Determine the [X, Y] coordinate at the center of the cell enclosing the given text.  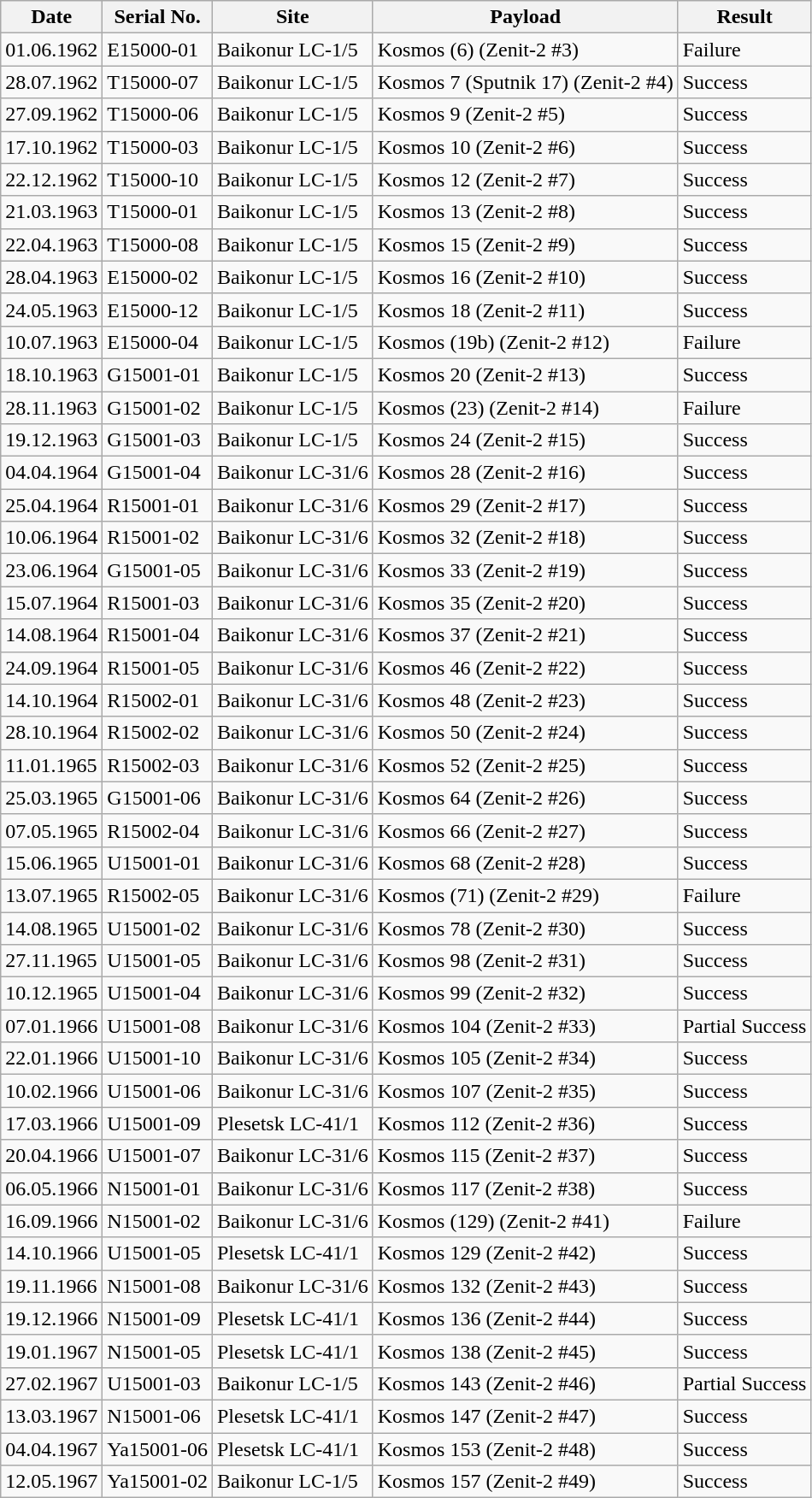
T15000-03 [157, 147]
Kosmos (71) (Zenit-2 #29) [525, 895]
19.12.1966 [51, 1318]
27.02.1967 [51, 1383]
R15002-01 [157, 700]
15.07.1964 [51, 603]
Kosmos 66 (Zenit-2 #27) [525, 830]
N15001-05 [157, 1351]
13.07.1965 [51, 895]
Kosmos 48 (Zenit-2 #23) [525, 700]
T15000-01 [157, 212]
G15001-02 [157, 408]
Kosmos (129) (Zenit-2 #41) [525, 1221]
Kosmos (23) (Zenit-2 #14) [525, 408]
Kosmos 15 (Zenit-2 #9) [525, 245]
22.04.1963 [51, 245]
04.04.1967 [51, 1449]
28.10.1964 [51, 733]
07.01.1966 [51, 1026]
N15001-08 [157, 1286]
Kosmos 115 (Zenit-2 #37) [525, 1156]
25.04.1964 [51, 505]
17.10.1962 [51, 147]
R15001-01 [157, 505]
T15000-08 [157, 245]
Kosmos 132 (Zenit-2 #43) [525, 1286]
11.01.1965 [51, 765]
14.08.1965 [51, 928]
Date [51, 17]
Kosmos 52 (Zenit-2 #25) [525, 765]
Kosmos 143 (Zenit-2 #46) [525, 1383]
Kosmos 78 (Zenit-2 #30) [525, 928]
G15001-01 [157, 374]
U15001-09 [157, 1123]
Kosmos 153 (Zenit-2 #48) [525, 1449]
19.11.1966 [51, 1286]
20.04.1966 [51, 1156]
13.03.1967 [51, 1416]
T15000-07 [157, 82]
Kosmos 33 (Zenit-2 #19) [525, 570]
Ya15001-06 [157, 1449]
Kosmos 136 (Zenit-2 #44) [525, 1318]
U15001-07 [157, 1156]
23.06.1964 [51, 570]
Kosmos (6) (Zenit-2 #3) [525, 50]
Kosmos 7 (Sputnik 17) (Zenit-2 #4) [525, 82]
Kosmos 107 (Zenit-2 #35) [525, 1091]
28.04.1963 [51, 277]
U15001-04 [157, 994]
N15001-01 [157, 1188]
Kosmos 24 (Zenit-2 #15) [525, 440]
22.01.1966 [51, 1059]
R15002-04 [157, 830]
Kosmos 12 (Zenit-2 #7) [525, 180]
U15001-03 [157, 1383]
24.09.1964 [51, 668]
27.09.1962 [51, 115]
Kosmos (19b) (Zenit-2 #12) [525, 342]
04.04.1964 [51, 473]
07.05.1965 [51, 830]
Kosmos 29 (Zenit-2 #17) [525, 505]
R15001-05 [157, 668]
Kosmos 117 (Zenit-2 #38) [525, 1188]
Kosmos 64 (Zenit-2 #26) [525, 798]
Result [744, 17]
Kosmos 10 (Zenit-2 #6) [525, 147]
Serial No. [157, 17]
25.03.1965 [51, 798]
N15001-06 [157, 1416]
E15000-04 [157, 342]
12.05.1967 [51, 1482]
Kosmos 37 (Zenit-2 #21) [525, 635]
U15001-10 [157, 1059]
Kosmos 138 (Zenit-2 #45) [525, 1351]
Kosmos 129 (Zenit-2 #42) [525, 1253]
G15001-06 [157, 798]
Kosmos 20 (Zenit-2 #13) [525, 374]
Kosmos 104 (Zenit-2 #33) [525, 1026]
28.07.1962 [51, 82]
R15002-03 [157, 765]
Kosmos 68 (Zenit-2 #28) [525, 863]
E15000-02 [157, 277]
Kosmos 18 (Zenit-2 #11) [525, 310]
R15001-03 [157, 603]
N15001-09 [157, 1318]
Kosmos 28 (Zenit-2 #16) [525, 473]
22.12.1962 [51, 180]
Kosmos 35 (Zenit-2 #20) [525, 603]
06.05.1966 [51, 1188]
27.11.1965 [51, 961]
10.07.1963 [51, 342]
Kosmos 32 (Zenit-2 #18) [525, 538]
Payload [525, 17]
18.10.1963 [51, 374]
Site [292, 17]
19.12.1963 [51, 440]
10.12.1965 [51, 994]
Kosmos 46 (Zenit-2 #22) [525, 668]
28.11.1963 [51, 408]
Kosmos 112 (Zenit-2 #36) [525, 1123]
Kosmos 105 (Zenit-2 #34) [525, 1059]
14.08.1964 [51, 635]
17.03.1966 [51, 1123]
10.02.1966 [51, 1091]
Kosmos 9 (Zenit-2 #5) [525, 115]
G15001-04 [157, 473]
14.10.1966 [51, 1253]
G15001-05 [157, 570]
21.03.1963 [51, 212]
U15001-02 [157, 928]
R15001-04 [157, 635]
Kosmos 147 (Zenit-2 #47) [525, 1416]
10.06.1964 [51, 538]
16.09.1966 [51, 1221]
15.06.1965 [51, 863]
G15001-03 [157, 440]
14.10.1964 [51, 700]
E15000-01 [157, 50]
Kosmos 16 (Zenit-2 #10) [525, 277]
R15002-02 [157, 733]
Ya15001-02 [157, 1482]
E15000-12 [157, 310]
R15002-05 [157, 895]
U15001-08 [157, 1026]
Kosmos 99 (Zenit-2 #32) [525, 994]
R15001-02 [157, 538]
T15000-06 [157, 115]
19.01.1967 [51, 1351]
U15001-06 [157, 1091]
Kosmos 157 (Zenit-2 #49) [525, 1482]
N15001-02 [157, 1221]
24.05.1963 [51, 310]
T15000-10 [157, 180]
01.06.1962 [51, 50]
Kosmos 50 (Zenit-2 #24) [525, 733]
Kosmos 98 (Zenit-2 #31) [525, 961]
U15001-01 [157, 863]
Kosmos 13 (Zenit-2 #8) [525, 212]
